From the cell containing the given text, extract its center point as [x, y] coordinate. 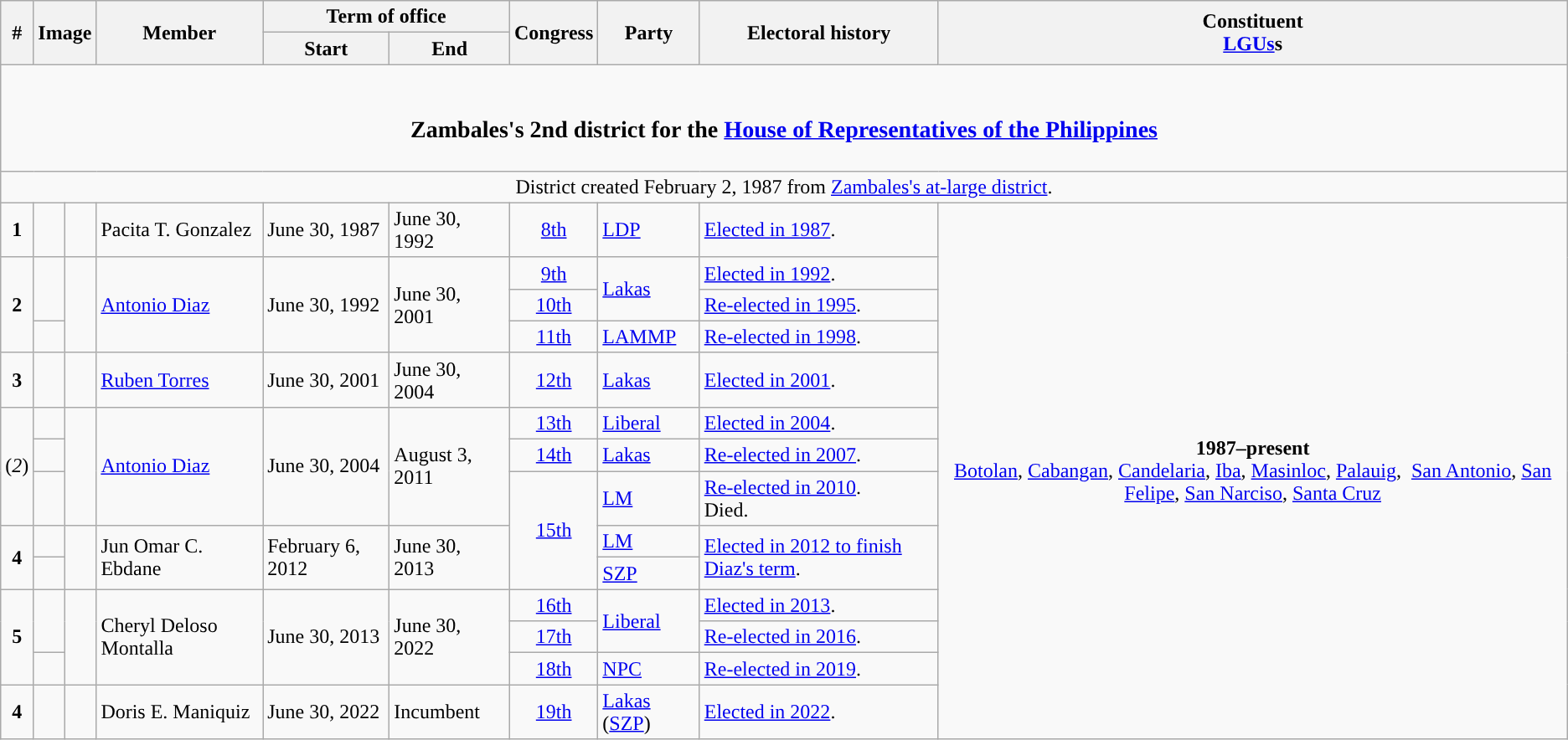
1 [17, 229]
# [17, 33]
9th [554, 273]
Term of office [387, 17]
15th [554, 531]
Ruben Torres [179, 380]
LAMMP [648, 337]
14th [554, 455]
10th [554, 305]
Incumbent [450, 712]
Party [648, 33]
June 30, 1987 [327, 229]
Start [327, 49]
8th [554, 229]
Elected in 2022. [819, 712]
SZP [648, 573]
2 [17, 305]
Pacita T. Gonzalez [179, 229]
12th [554, 380]
Re-elected in 2010.Died. [819, 499]
Cheryl Deloso Montalla [179, 637]
Re-elected in 1995. [819, 305]
Re-elected in 2007. [819, 455]
Re-elected in 2019. [819, 669]
Elected in 1987. [819, 229]
End [450, 49]
District created February 2, 1987 from Zambales's at-large district. [784, 187]
19th [554, 712]
Re-elected in 2016. [819, 637]
Jun Omar C. Ebdane [179, 558]
Electoral history [819, 33]
Congress [554, 33]
Lakas (SZP) [648, 712]
ConstituentLGUss [1253, 33]
Doris E. Maniquiz [179, 712]
Elected in 2012 to finish Diaz's term. [819, 558]
Elected in 2004. [819, 423]
Elected in 2001. [819, 380]
16th [554, 605]
Zambales's 2nd district for the House of Representatives of the Philippines [784, 117]
Image [65, 33]
Re-elected in 1998. [819, 337]
18th [554, 669]
11th [554, 337]
(2) [17, 465]
1987–presentBotolan, Cabangan, Candelaria, Iba, Masinloc, Palauig, San Antonio, San Felipe, San Narciso, Santa Cruz [1253, 470]
17th [554, 637]
13th [554, 423]
LDP [648, 229]
NPC [648, 669]
August 3, 2011 [450, 465]
5 [17, 637]
Elected in 1992. [819, 273]
Member [179, 33]
Elected in 2013. [819, 605]
3 [17, 380]
February 6, 2012 [327, 558]
